Determine the (x, y) coordinate at the center of the cell enclosing the given text.  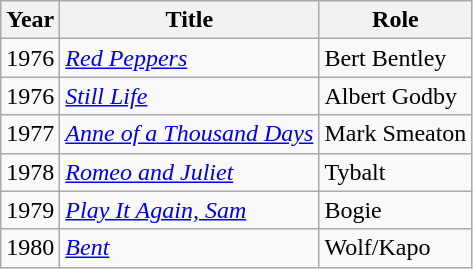
Still Life (190, 96)
Tybalt (396, 172)
Bert Bentley (396, 58)
1977 (30, 134)
Bent (190, 248)
Romeo and Juliet (190, 172)
Mark Smeaton (396, 134)
Albert Godby (396, 96)
Red Peppers (190, 58)
Title (190, 20)
1978 (30, 172)
Bogie (396, 210)
Year (30, 20)
1980 (30, 248)
Role (396, 20)
Anne of a Thousand Days (190, 134)
1979 (30, 210)
Play It Again, Sam (190, 210)
Wolf/Kapo (396, 248)
